Locate the cell with the specified text and output its (X, Y) center coordinate. 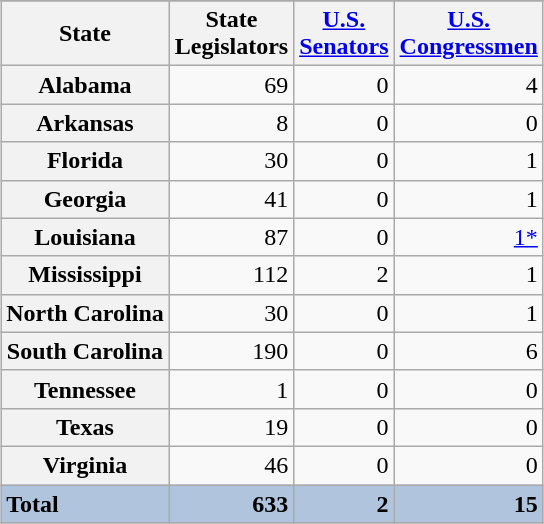
4 (468, 85)
69 (231, 85)
U.S.Congressmen (468, 34)
190 (231, 351)
Alabama (86, 85)
Total (86, 503)
Virginia (86, 465)
StateLegislators (231, 34)
15 (468, 503)
41 (231, 199)
633 (231, 503)
87 (231, 237)
Louisiana (86, 237)
19 (231, 427)
U.S.Senators (344, 34)
Georgia (86, 199)
1* (468, 237)
North Carolina (86, 313)
8 (231, 123)
46 (231, 465)
112 (231, 275)
Mississippi (86, 275)
Texas (86, 427)
Florida (86, 161)
Tennessee (86, 389)
South Carolina (86, 351)
6 (468, 351)
Arkansas (86, 123)
State (86, 34)
